Identify which cell holds the provided text, then report its [X, Y] central coordinate. 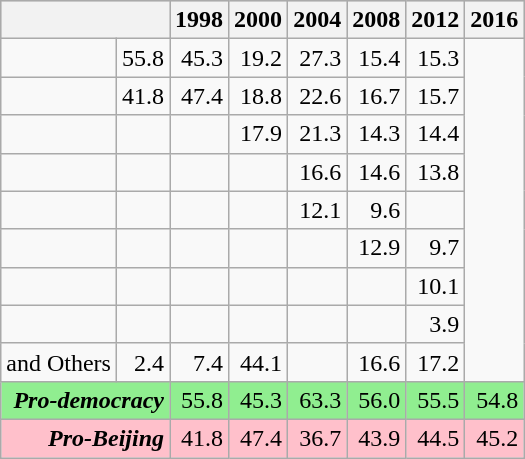
18.8 [258, 96]
27.3 [318, 58]
45.2 [494, 438]
10.1 [436, 286]
Pro-democracy [86, 400]
55.5 [436, 400]
12.1 [318, 210]
7.4 [200, 362]
Pro-Beijing [86, 438]
63.3 [318, 400]
54.8 [494, 400]
2016 [494, 20]
36.7 [318, 438]
17.9 [258, 134]
56.0 [376, 400]
3.9 [436, 324]
21.3 [318, 134]
19.2 [258, 58]
13.8 [436, 172]
1998 [200, 20]
2000 [258, 20]
14.4 [436, 134]
9.6 [376, 210]
2004 [318, 20]
12.9 [376, 248]
2.4 [142, 362]
2008 [376, 20]
15.4 [376, 58]
9.7 [436, 248]
44.5 [436, 438]
14.6 [376, 172]
2012 [436, 20]
15.3 [436, 58]
14.3 [376, 134]
and Others [59, 362]
43.9 [376, 438]
44.1 [258, 362]
22.6 [318, 96]
16.7 [376, 96]
17.2 [436, 362]
15.7 [436, 96]
